Output the (X, Y) coordinate of the center of the cell containing the given text.  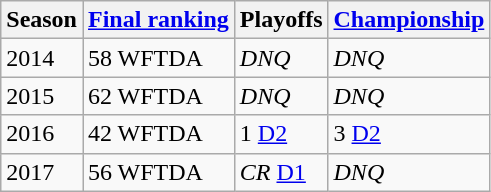
1 D2 (281, 134)
42 WFTDA (158, 134)
Championship (409, 20)
62 WFTDA (158, 96)
CR D1 (281, 172)
2016 (42, 134)
2015 (42, 96)
Playoffs (281, 20)
Season (42, 20)
2014 (42, 58)
58 WFTDA (158, 58)
2017 (42, 172)
56 WFTDA (158, 172)
Final ranking (158, 20)
3 D2 (409, 134)
